Scan for the cell matching the given text and deliver its (X, Y) coordinate at center. 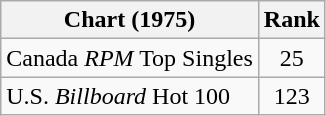
Chart (1975) (130, 20)
25 (292, 58)
U.S. Billboard Hot 100 (130, 96)
123 (292, 96)
Canada RPM Top Singles (130, 58)
Rank (292, 20)
